Search for the cell housing the specified text and yield its (x, y) center coordinate. 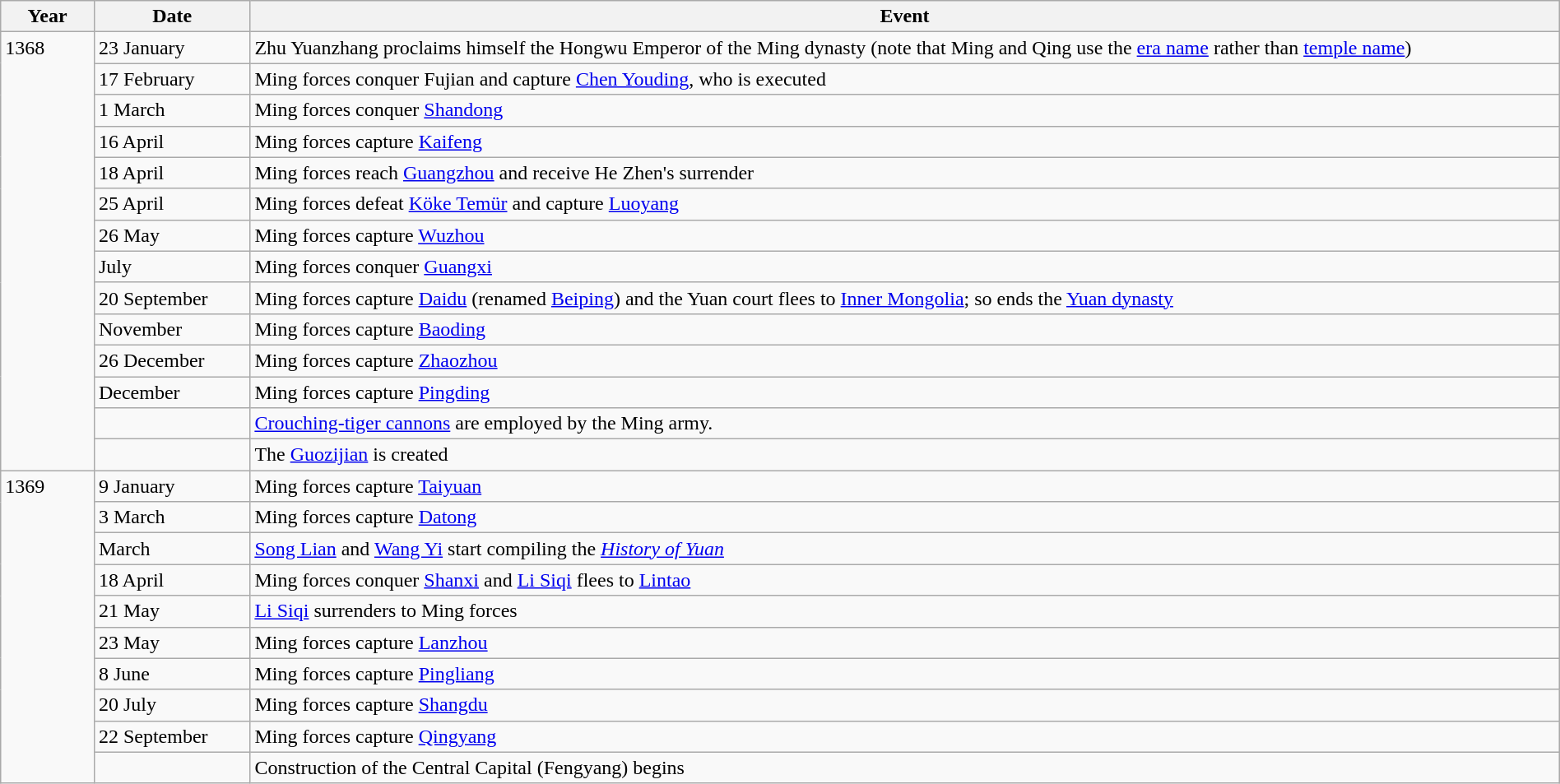
26 May (171, 235)
Ming forces capture Shangdu (905, 705)
Ming forces capture Datong (905, 517)
The Guozijian is created (905, 455)
Event (905, 16)
Ming forces capture Pingding (905, 392)
25 April (171, 204)
22 September (171, 736)
November (171, 329)
17 February (171, 79)
Zhu Yuanzhang proclaims himself the Hongwu Emperor of the Ming dynasty (note that Ming and Qing use the era name rather than temple name) (905, 48)
July (171, 267)
Ming forces conquer Fujian and capture Chen Youding, who is executed (905, 79)
1369 (48, 627)
Ming forces defeat Köke Temür and capture Luoyang (905, 204)
December (171, 392)
Ming forces conquer Shandong (905, 110)
20 September (171, 298)
Ming forces reach Guangzhou and receive He Zhen's surrender (905, 173)
Ming forces capture Zhaozhou (905, 360)
Date (171, 16)
21 May (171, 611)
Ming forces conquer Guangxi (905, 267)
23 January (171, 48)
Ming forces capture Pingliang (905, 674)
Construction of the Central Capital (Fengyang) begins (905, 768)
1368 (48, 252)
1 March (171, 110)
Crouching-tiger cannons are employed by the Ming army. (905, 424)
26 December (171, 360)
23 May (171, 643)
Song Lian and Wang Yi start compiling the History of Yuan (905, 549)
8 June (171, 674)
Ming forces capture Daidu (renamed Beiping) and the Yuan court flees to Inner Mongolia; so ends the Yuan dynasty (905, 298)
9 January (171, 486)
Year (48, 16)
Ming forces capture Taiyuan (905, 486)
March (171, 549)
Ming forces capture Wuzhou (905, 235)
Ming forces capture Lanzhou (905, 643)
16 April (171, 141)
Li Siqi surrenders to Ming forces (905, 611)
Ming forces conquer Shanxi and Li Siqi flees to Lintao (905, 580)
Ming forces capture Kaifeng (905, 141)
20 July (171, 705)
3 March (171, 517)
Ming forces capture Baoding (905, 329)
Ming forces capture Qingyang (905, 736)
